For the text-containing cell, return its midpoint in [x, y] coordinate format. 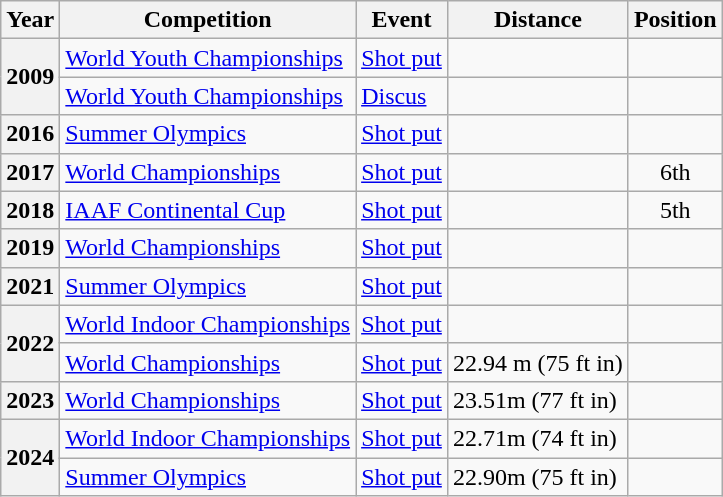
Competition [208, 20]
2019 [30, 248]
6th [675, 172]
2017 [30, 172]
23.51m (77 ft in) [538, 400]
2009 [30, 77]
IAAF Continental Cup [208, 210]
22.90m (75 ft in) [538, 477]
5th [675, 210]
Event [402, 20]
2023 [30, 400]
Distance [538, 20]
2022 [30, 343]
2018 [30, 210]
22.71m (74 ft in) [538, 438]
2016 [30, 134]
Discus [402, 96]
2024 [30, 457]
22.94 m (75 ft in) [538, 362]
Position [675, 20]
2021 [30, 286]
Year [30, 20]
